Scan for the cell matching the given text and deliver its (x, y) coordinate at center. 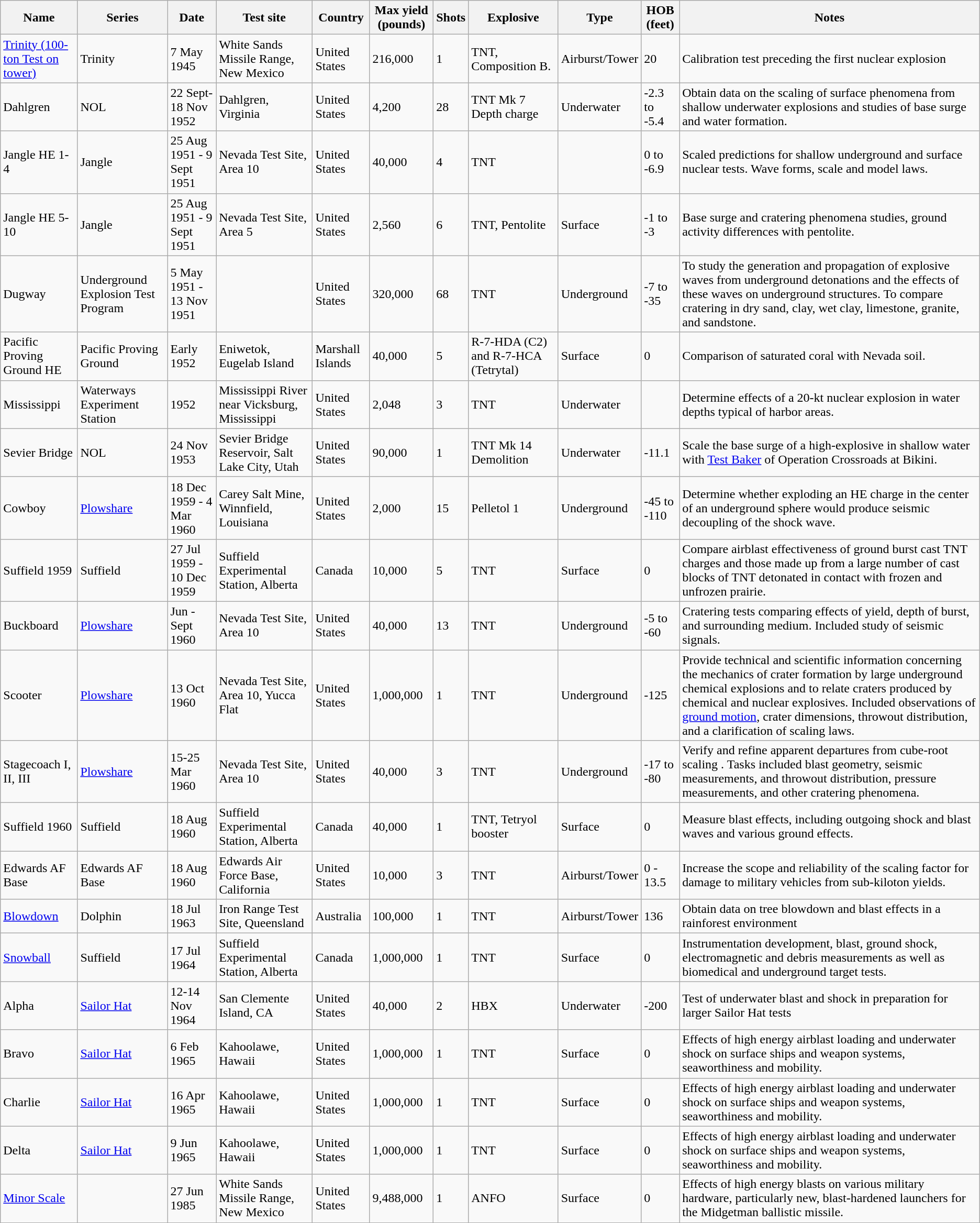
Cratering tests comparing effects of yield, depth of burst, and surrounding medium. Included study of seismic signals. (830, 625)
9,488,000 (402, 1198)
Delta (39, 1150)
Test of underwater blast and shock in preparation for larger Sailor Hat tests (830, 1006)
4 (451, 162)
1952 (192, 404)
TNT, Composition B. (513, 59)
Dahlgren (39, 107)
216,000 (402, 59)
Minor Scale (39, 1198)
TNT, Tetryol booster (513, 827)
2,000 (402, 508)
Pelletol 1 (513, 508)
HOB (feet) (661, 18)
Name (39, 18)
Edwards Air Force Base, California (264, 875)
4,200 (402, 107)
-1 to -3 (661, 224)
Type (600, 18)
Sevier Bridge (39, 453)
Increase the scope and reliability of the scaling factor for damage to military vehicles from sub-kiloton yields. (830, 875)
Max yield (pounds) (402, 18)
90,000 (402, 453)
17 Jul 1964 (192, 957)
Determine effects of a 20-kt nuclear explosion in water depths typical of harbor areas. (830, 404)
Buckboard (39, 625)
13 (451, 625)
18 Jul 1963 (192, 917)
28 (451, 107)
Underground Explosion Test Program (122, 294)
Jangle HE 1-4 (39, 162)
Scaled predictions for shallow underground and surface nuclear tests. Wave forms, scale and model laws. (830, 162)
Shots (451, 18)
-7 to -35 (661, 294)
Scooter (39, 695)
Nevada Test Site, Area 5 (264, 224)
Effects of high energy blasts on various military hardware, particularly new, blast-hardened launchers for the Midgetman ballistic missile. (830, 1198)
0 - 13.5 (661, 875)
-5 to -60 (661, 625)
Test site (264, 18)
24 Nov 1953 (192, 453)
20 (661, 59)
Base surge and cratering phenomena studies, ground activity differences with pentolite. (830, 224)
Nevada Test Site, Area 10, Yucca Flat (264, 695)
2,560 (402, 224)
TNT Mk 14 Demolition (513, 453)
Iron Range Test Site, Queensland (264, 917)
Dugway (39, 294)
Bravo (39, 1054)
Early 1952 (192, 356)
TNT Mk 7 Depth charge (513, 107)
Pacific Proving Ground (122, 356)
18 Dec 1959 - 4 Mar 1960 (192, 508)
Trinity (122, 59)
San Clemente Island, CA (264, 1006)
Mississippi River near Vicksburg, Mississippi (264, 404)
Series (122, 18)
Blowdown (39, 917)
27 Jul 1959 - 10 Dec 1959 (192, 570)
TNT, Pentolite (513, 224)
Date (192, 18)
ANFO (513, 1198)
-45 to -110 (661, 508)
Dahlgren, Virginia (264, 107)
2 (451, 1006)
Country (341, 18)
320,000 (402, 294)
Carey Salt Mine, Winnfield, Louisiana (264, 508)
Instrumentation development, blast, ground shock, electromagnetic and debris measurements as well as biomedical and underground target tests. (830, 957)
Obtain data on tree blowdown and blast effects in a rainforest environment (830, 917)
Suffield 1959 (39, 570)
Dolphin (122, 917)
Mississippi (39, 404)
Stagecoach I, II, III (39, 772)
5 May 1951 - 13 Nov 1951 (192, 294)
-17 to -80 (661, 772)
Cowboy (39, 508)
68 (451, 294)
HBX (513, 1006)
15 (451, 508)
Trinity (100-ton Test on tower) (39, 59)
6 Feb 1965 (192, 1054)
Explosive (513, 18)
0 to -6.9 (661, 162)
Waterways Experiment Station (122, 404)
12-14 Nov 1964 (192, 1006)
-2.3 to -5.4 (661, 107)
Eniwetok, Eugelab Island (264, 356)
Determine whether exploding an HE charge in the center of an underground sphere would produce seismic decoupling of the shock wave. (830, 508)
7 May 1945 (192, 59)
13 Oct 1960 (192, 695)
-11.1 (661, 453)
22 Sept-18 Nov 1952 (192, 107)
16 Apr 1965 (192, 1102)
27 Jun 1985 (192, 1198)
Measure blast effects, including outgoing shock and blast waves and various ground effects. (830, 827)
Scale the base surge of a high-explosive in shallow water with Test Baker of Operation Crossroads at Bikini. (830, 453)
Jangle HE 5-10 (39, 224)
Snowball (39, 957)
Pacific Proving Ground HE (39, 356)
-125 (661, 695)
Sevier Bridge Reservoir, Salt Lake City, Utah (264, 453)
136 (661, 917)
Obtain data on the scaling of surface phenomena from shallow underwater explosions and studies of base surge and water formation. (830, 107)
Comparison of saturated coral with Nevada soil. (830, 356)
Charlie (39, 1102)
6 (451, 224)
Jun - Sept 1960 (192, 625)
Marshall Islands (341, 356)
Calibration test preceding the first nuclear explosion (830, 59)
100,000 (402, 917)
9 Jun 1965 (192, 1150)
2,048 (402, 404)
-200 (661, 1006)
R-7-HDA (C2) and R-7-HCA (Tetrytal) (513, 356)
Australia (341, 917)
Alpha (39, 1006)
Suffield 1960 (39, 827)
Notes (830, 18)
15-25 Mar 1960 (192, 772)
